Find where the given text appears and provide that cell's center as (x, y) coordinate. 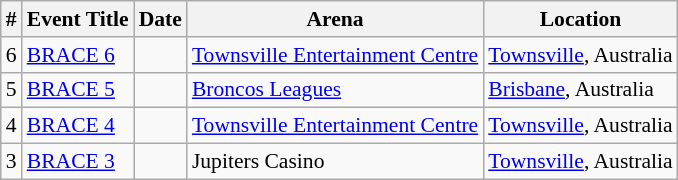
Jupiters Casino (335, 162)
4 (12, 126)
Broncos Leagues (335, 90)
6 (12, 55)
3 (12, 162)
Arena (335, 19)
BRACE 5 (78, 90)
5 (12, 90)
Brisbane, Australia (580, 90)
BRACE 6 (78, 55)
Event Title (78, 19)
Date (160, 19)
BRACE 4 (78, 126)
Location (580, 19)
BRACE 3 (78, 162)
# (12, 19)
